Detect which cell encompasses the target text, then output its (x, y) center coordinate. 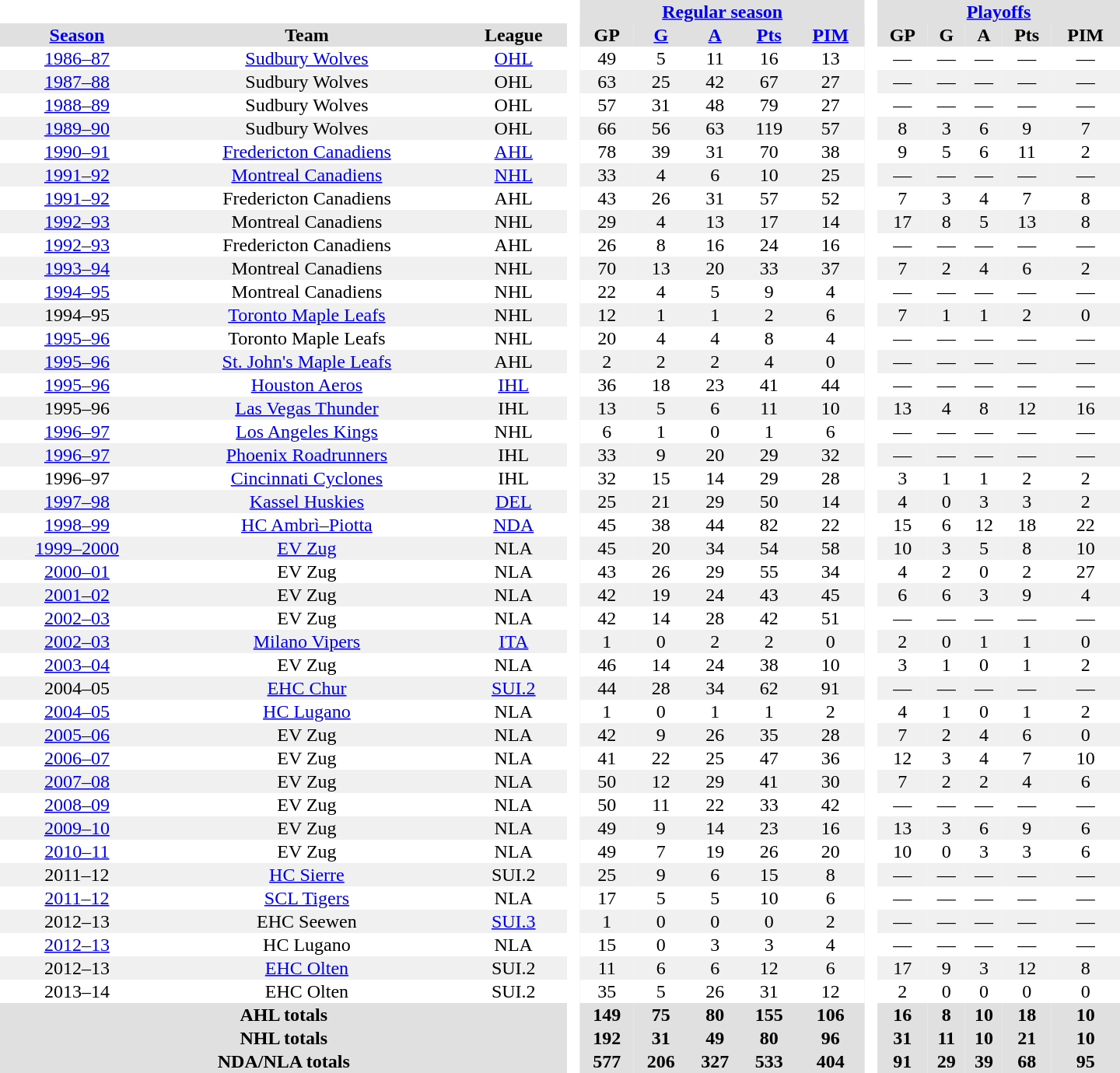
327 (714, 1061)
119 (768, 128)
HC Ambrì–Piotta (306, 525)
96 (830, 1038)
Team (306, 35)
2001–02 (77, 595)
Houston Aeros (306, 385)
Milano Vipers (306, 641)
Las Vegas Thunder (306, 408)
AHL totals (283, 1015)
55 (768, 571)
2008–09 (77, 805)
37 (830, 268)
78 (607, 152)
192 (607, 1038)
2003–04 (77, 665)
52 (830, 198)
95 (1086, 1061)
404 (830, 1061)
75 (661, 1015)
2000–01 (77, 571)
62 (768, 688)
1989–90 (77, 128)
EHC Seewen (306, 921)
SUI.3 (513, 921)
SCL Tigers (306, 898)
48 (714, 105)
30 (830, 781)
League (513, 35)
155 (768, 1015)
206 (661, 1061)
54 (768, 548)
58 (830, 548)
Kassel Huskies (306, 502)
1988–89 (77, 105)
82 (768, 525)
Season (77, 35)
2006–07 (77, 758)
68 (1027, 1061)
Regular season (723, 12)
2013–14 (77, 991)
577 (607, 1061)
1990–91 (77, 152)
NDA/NLA totals (283, 1061)
67 (768, 82)
Los Angeles Kings (306, 432)
Phoenix Roadrunners (306, 455)
56 (661, 128)
NHL totals (283, 1038)
2007–08 (77, 781)
2009–10 (77, 828)
EHC Chur (306, 688)
47 (768, 758)
2005–06 (77, 735)
1993–94 (77, 268)
51 (830, 618)
66 (607, 128)
106 (830, 1015)
1999–2000 (77, 548)
79 (768, 105)
533 (768, 1061)
1986–87 (77, 58)
46 (607, 665)
149 (607, 1015)
1987–88 (77, 82)
HC Sierre (306, 875)
1998–99 (77, 525)
St. John's Maple Leafs (306, 362)
Cincinnati Cyclones (306, 478)
DEL (513, 502)
2010–11 (77, 851)
NDA (513, 525)
ITA (513, 641)
Playoffs (999, 12)
1997–98 (77, 502)
